Identify which cell holds the provided text, then report its [X, Y] central coordinate. 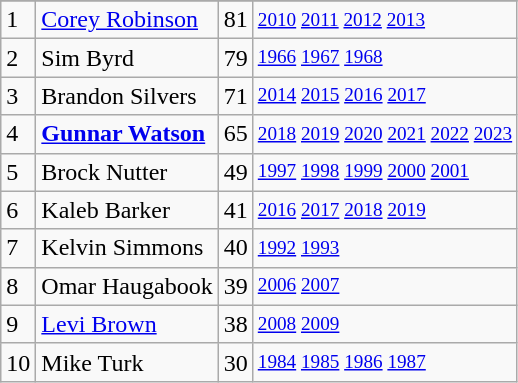
Brandon Silvers [127, 96]
3 [18, 96]
2006 2007 [385, 286]
7 [18, 248]
2010 2011 2012 2013 [385, 20]
Kelvin Simmons [127, 248]
40 [236, 248]
9 [18, 324]
49 [236, 172]
Brock Nutter [127, 172]
Corey Robinson [127, 20]
1997 1998 1999 2000 2001 [385, 172]
39 [236, 286]
2014 2015 2016 2017 [385, 96]
65 [236, 134]
1992 1993 [385, 248]
Omar Haugabook [127, 286]
1984 1985 1986 1987 [385, 362]
79 [236, 58]
81 [236, 20]
Kaleb Barker [127, 210]
30 [236, 362]
1 [18, 20]
Mike Turk [127, 362]
71 [236, 96]
2 [18, 58]
2016 2017 2018 2019 [385, 210]
41 [236, 210]
Gunnar Watson [127, 134]
10 [18, 362]
Sim Byrd [127, 58]
1966 1967 1968 [385, 58]
6 [18, 210]
4 [18, 134]
8 [18, 286]
5 [18, 172]
38 [236, 324]
2018 2019 2020 2021 2022 2023 [385, 134]
2008 2009 [385, 324]
Levi Brown [127, 324]
